Output the (x, y) coordinate of the center of the cell containing the given text.  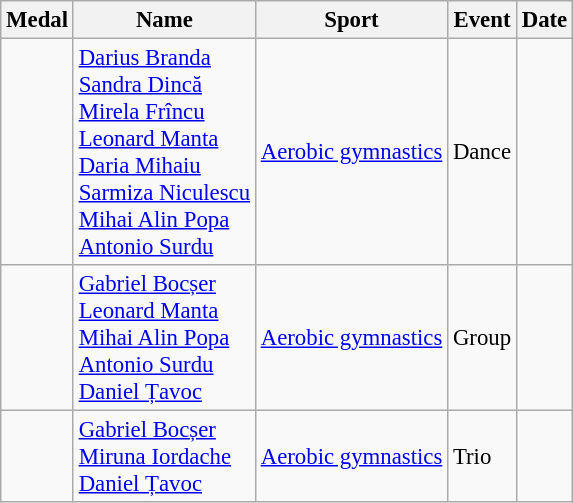
Sport (351, 20)
Gabriel BocșerMiruna IordacheDaniel Țavoc (164, 457)
Trio (482, 457)
Gabriel BocșerLeonard MantaMihai Alin PopaAntonio SurduDaniel Țavoc (164, 338)
Dance (482, 152)
Darius BrandaSandra DincăMirela FrîncuLeonard MantaDaria MihaiuSarmiza NiculescuMihai Alin PopaAntonio Surdu (164, 152)
Event (482, 20)
Name (164, 20)
Group (482, 338)
Medal (38, 20)
Date (544, 20)
